From the cell containing the given text, extract its center point as (X, Y) coordinate. 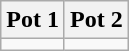
Pot 1 (33, 20)
Pot 2 (96, 20)
